Return [x, y] of the center of cell containing provided text 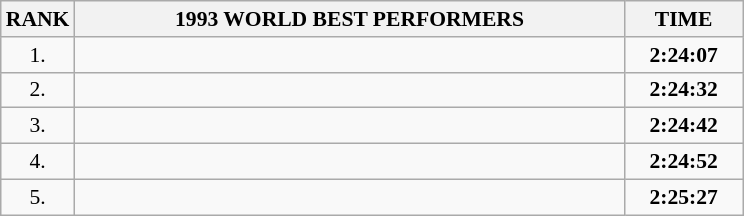
1993 WORLD BEST PERFORMERS [349, 19]
5. [38, 197]
1. [38, 55]
2:24:32 [684, 90]
3. [38, 126]
2. [38, 90]
4. [38, 162]
2:24:42 [684, 126]
2:24:07 [684, 55]
2:25:27 [684, 197]
TIME [684, 19]
2:24:52 [684, 162]
RANK [38, 19]
